For the text-containing cell, return its midpoint in [X, Y] coordinate format. 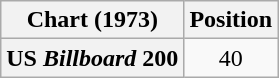
40 [231, 58]
Position [231, 20]
Chart (1973) [92, 20]
US Billboard 200 [92, 58]
